For the text-containing cell, return its midpoint in [X, Y] coordinate format. 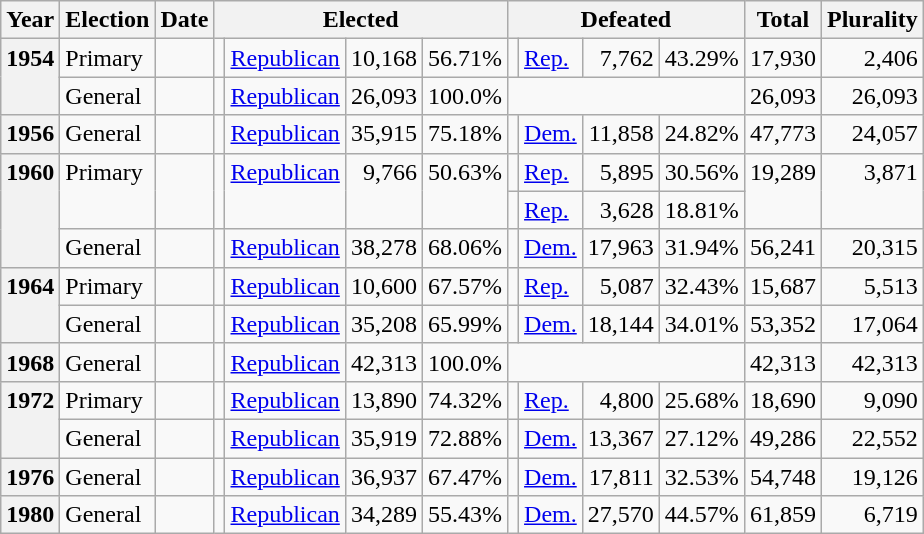
Elected [361, 20]
5,087 [620, 286]
67.47% [464, 477]
1956 [30, 134]
17,930 [782, 58]
24.82% [702, 134]
34,289 [384, 515]
30.56% [702, 172]
17,963 [620, 248]
19,126 [872, 477]
55.43% [464, 515]
13,367 [620, 438]
Year [30, 20]
18,690 [782, 400]
53,352 [782, 324]
68.06% [464, 248]
67.57% [464, 286]
1972 [30, 419]
1954 [30, 77]
47,773 [782, 134]
27.12% [702, 438]
9,766 [384, 191]
Total [782, 20]
56,241 [782, 248]
5,895 [620, 172]
10,600 [384, 286]
18,144 [620, 324]
3,871 [872, 191]
9,090 [872, 400]
61,859 [782, 515]
1980 [30, 515]
17,064 [872, 324]
10,168 [384, 58]
32.53% [702, 477]
18.81% [702, 210]
13,890 [384, 400]
1960 [30, 210]
27,570 [620, 515]
35,208 [384, 324]
6,719 [872, 515]
17,811 [620, 477]
7,762 [620, 58]
44.57% [702, 515]
54,748 [782, 477]
75.18% [464, 134]
38,278 [384, 248]
43.29% [702, 58]
24,057 [872, 134]
Defeated [626, 20]
22,552 [872, 438]
1976 [30, 477]
72.88% [464, 438]
5,513 [872, 286]
15,687 [782, 286]
4,800 [620, 400]
25.68% [702, 400]
19,289 [782, 191]
34.01% [702, 324]
31.94% [702, 248]
Plurality [872, 20]
1968 [30, 362]
1964 [30, 305]
3,628 [620, 210]
50.63% [464, 191]
56.71% [464, 58]
35,915 [384, 134]
49,286 [782, 438]
35,919 [384, 438]
36,937 [384, 477]
32.43% [702, 286]
2,406 [872, 58]
Election [108, 20]
11,858 [620, 134]
65.99% [464, 324]
20,315 [872, 248]
Date [184, 20]
74.32% [464, 400]
